Detect which cell encompasses the target text, then output its [X, Y] center coordinate. 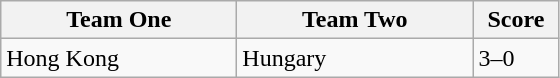
Team Two [355, 20]
3–0 [516, 58]
Hong Kong [119, 58]
Team One [119, 20]
Hungary [355, 58]
Score [516, 20]
